Extract the (X, Y) coordinate from the center of the cell holding the provided text.  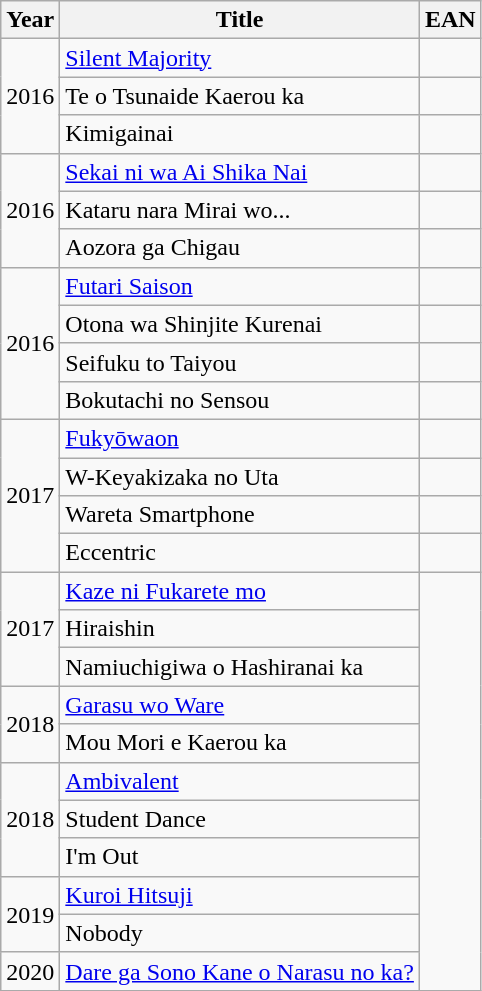
Kataru nara Mirai wo... (240, 210)
Wareta Smartphone (240, 515)
2020 (30, 971)
Dare ga Sono Kane o Narasu no ka? (240, 971)
Nobody (240, 933)
Kaze ni Fukarete mo (240, 591)
Hiraishin (240, 629)
Student Dance (240, 819)
Fukyōwaon (240, 438)
Kimigainai (240, 134)
Garasu wo Ware (240, 705)
EAN (450, 20)
Seifuku to Taiyou (240, 362)
2019 (30, 914)
Year (30, 20)
Eccentric (240, 553)
Aozora ga Chigau (240, 248)
Ambivalent (240, 781)
Otona wa Shinjite Kurenai (240, 324)
Te o Tsunaide Kaerou ka (240, 96)
Namiuchigiwa o Hashiranai ka (240, 667)
Silent Majority (240, 58)
Mou Mori e Kaerou ka (240, 743)
Bokutachi no Sensou (240, 400)
Title (240, 20)
Kuroi Hitsuji (240, 895)
W-Keyakizaka no Uta (240, 477)
Sekai ni wa Ai Shika Nai (240, 172)
I'm Out (240, 857)
Futari Saison (240, 286)
